Extract the (X, Y) coordinate from the center of the cell holding the provided text.  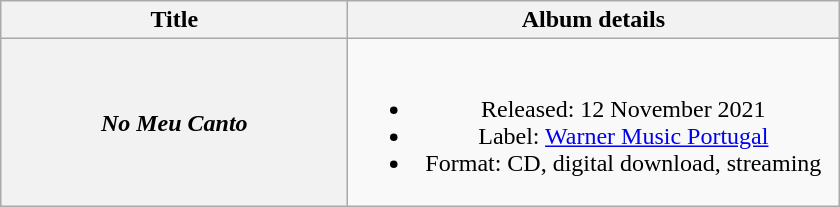
No Meu Canto (174, 122)
Album details (594, 20)
Title (174, 20)
Released: 12 November 2021Label: Warner Music PortugalFormat: CD, digital download, streaming (594, 122)
